Detect which cell encompasses the target text, then output its (x, y) center coordinate. 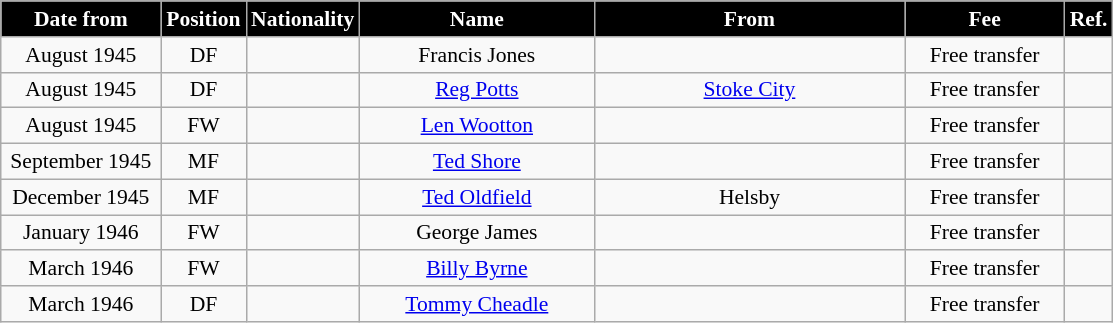
Ref. (1089, 19)
Nationality (302, 19)
Name (476, 19)
Ted Shore (476, 162)
Len Wootton (476, 126)
December 1945 (81, 197)
From (749, 19)
George James (476, 233)
Ted Oldfield (476, 197)
September 1945 (81, 162)
Tommy Cheadle (476, 304)
Francis Jones (476, 55)
Stoke City (749, 90)
Billy Byrne (476, 269)
January 1946 (81, 233)
Date from (81, 19)
Helsby (749, 197)
Fee (985, 19)
Reg Potts (476, 90)
Position (204, 19)
